For the text-containing cell, return its midpoint in (x, y) coordinate format. 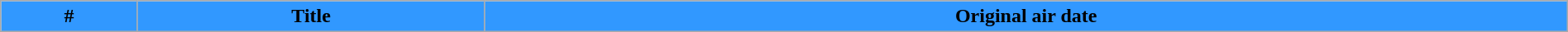
Title (311, 16)
# (69, 16)
Original air date (1025, 16)
